Return the (x, y) coordinate for the center point of the cell that contains the specified text.  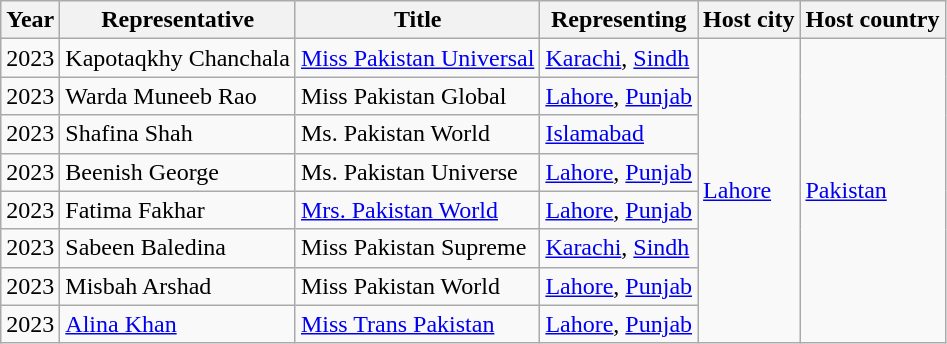
Beenish George (178, 172)
Host city (749, 20)
Islamabad (619, 134)
Shafina Shah (178, 134)
Host country (872, 20)
Ms. Pakistan World (417, 134)
Sabeen Baledina (178, 248)
Alina Khan (178, 324)
Miss Pakistan World (417, 286)
Lahore (749, 191)
Year (30, 20)
Miss Pakistan Supreme (417, 248)
Kapotaqkhy Chanchala (178, 58)
Pakistan (872, 191)
Warda Muneeb Rao (178, 96)
Miss Trans Pakistan (417, 324)
Ms. Pakistan Universe (417, 172)
Miss Pakistan Universal (417, 58)
Representative (178, 20)
Mrs. Pakistan World (417, 210)
Miss Pakistan Global (417, 96)
Misbah Arshad (178, 286)
Representing (619, 20)
Fatima Fakhar (178, 210)
Title (417, 20)
